From the cell containing the given text, extract its center point as [X, Y] coordinate. 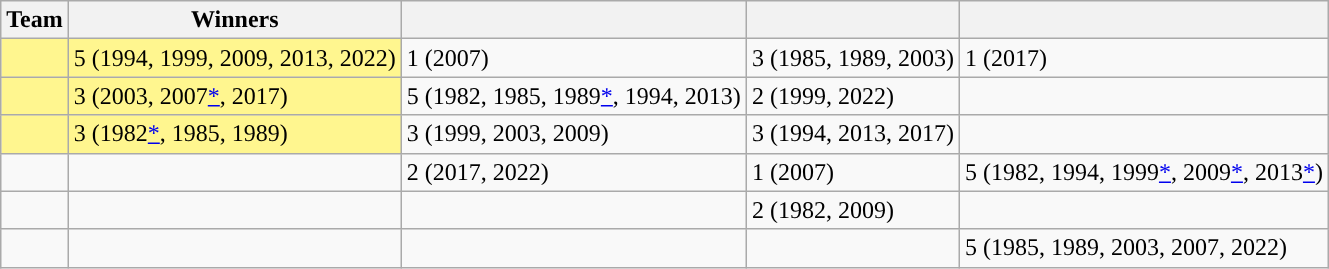
3 (1985, 1989, 2003) [852, 58]
5 (1982, 1985, 1989*, 1994, 2013) [574, 96]
3 (1994, 2013, 2017) [852, 134]
2 (2017, 2022) [574, 172]
1 (2017) [1144, 58]
5 (1994, 1999, 2009, 2013, 2022) [234, 58]
Team [35, 20]
5 (1985, 1989, 2003, 2007, 2022) [1144, 248]
2 (1982, 2009) [852, 210]
3 (2003, 2007*, 2017) [234, 96]
3 (1999, 2003, 2009) [574, 134]
2 (1999, 2022) [852, 96]
5 (1982, 1994, 1999*, 2009*, 2013*) [1144, 172]
3 (1982*, 1985, 1989) [234, 134]
Winners [234, 20]
